Find where the given text appears and provide that cell's center as [X, Y] coordinate. 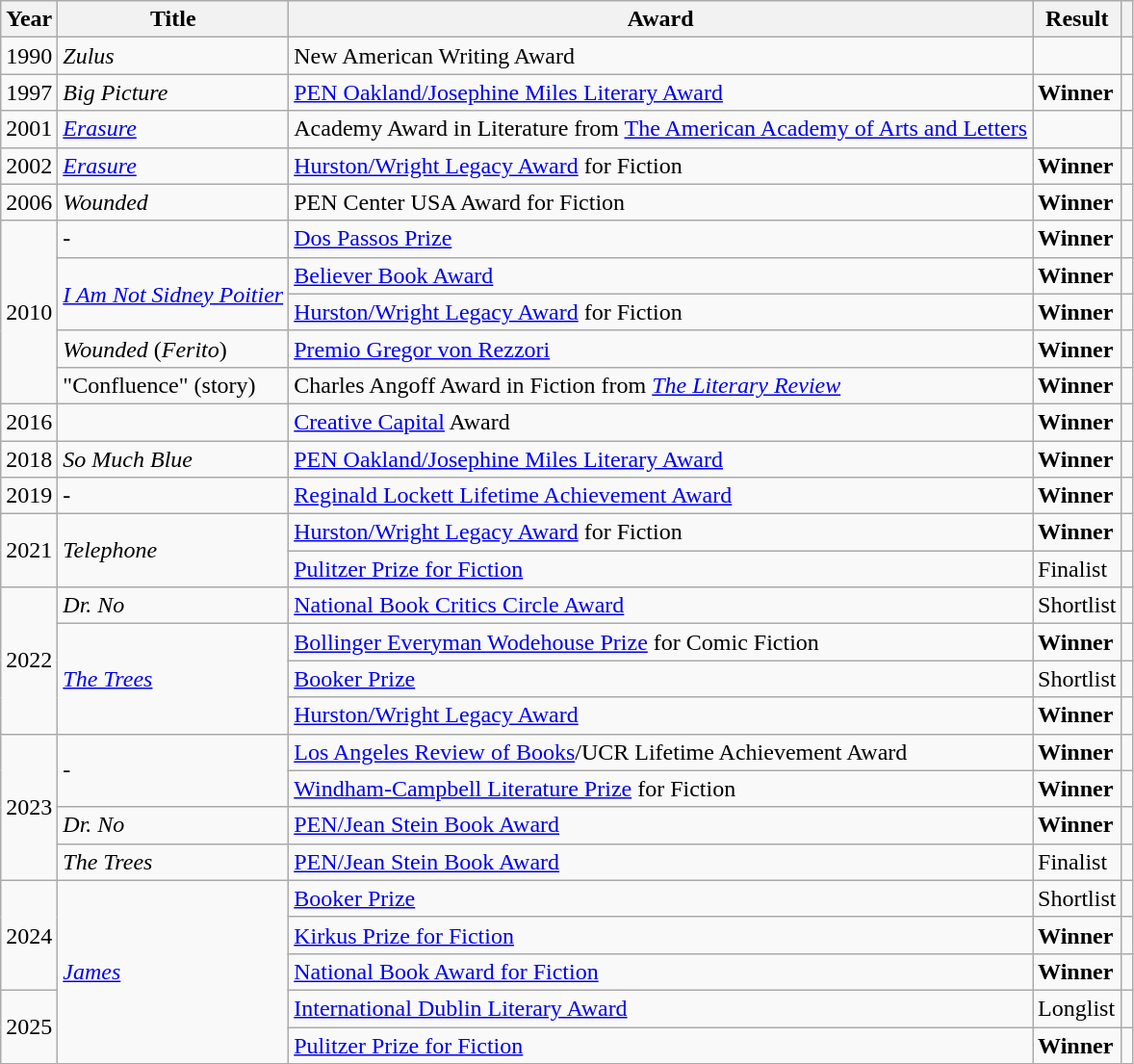
Creative Capital Award [660, 422]
Award [660, 19]
Wounded (Ferito) [173, 349]
2018 [29, 459]
Believer Book Award [660, 275]
2006 [29, 202]
New American Writing Award [660, 56]
2019 [29, 496]
Los Angeles Review of Books/UCR Lifetime Achievement Award [660, 752]
Charles Angoff Award in Fiction from The Literary Review [660, 385]
Hurston/Wright Legacy Award [660, 715]
Result [1077, 19]
Zulus [173, 56]
2022 [29, 661]
2023 [29, 807]
National Book Critics Circle Award [660, 606]
Longlist [1077, 1008]
2010 [29, 312]
Reginald Lockett Lifetime Achievement Award [660, 496]
National Book Award for Fiction [660, 972]
1997 [29, 92]
2021 [29, 551]
So Much Blue [173, 459]
Title [173, 19]
Year [29, 19]
Premio Gregor von Rezzori [660, 349]
Bollinger Everyman Wodehouse Prize for Comic Fiction [660, 642]
2016 [29, 422]
"Confluence" (story) [173, 385]
1990 [29, 56]
2025 [29, 1026]
International Dublin Literary Award [660, 1008]
PEN Center USA Award for Fiction [660, 202]
Windham-Campbell Literature Prize for Fiction [660, 789]
Wounded [173, 202]
James [173, 972]
Kirkus Prize for Fiction [660, 935]
2002 [29, 166]
Academy Award in Literature from The American Academy of Arts and Letters [660, 129]
2001 [29, 129]
2024 [29, 935]
I Am Not Sidney Poitier [173, 294]
Big Picture [173, 92]
Dos Passos Prize [660, 239]
Telephone [173, 551]
